Search for the cell housing the specified text and yield its [x, y] center coordinate. 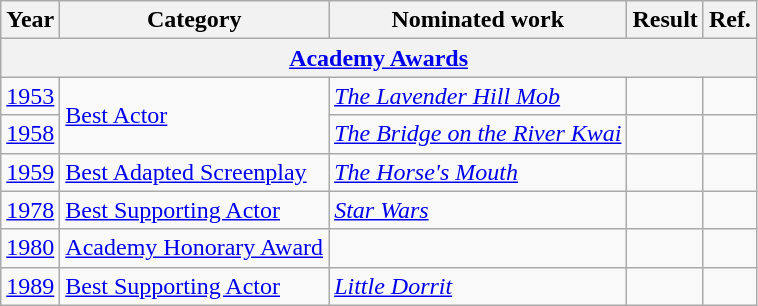
Result [665, 20]
1978 [30, 210]
The Lavender Hill Mob [478, 96]
Ref. [730, 20]
1958 [30, 134]
The Horse's Mouth [478, 172]
Best Actor [194, 115]
1953 [30, 96]
The Bridge on the River Kwai [478, 134]
Academy Honorary Award [194, 248]
1980 [30, 248]
1989 [30, 286]
Little Dorrit [478, 286]
Nominated work [478, 20]
Category [194, 20]
Best Adapted Screenplay [194, 172]
Star Wars [478, 210]
Academy Awards [379, 58]
Year [30, 20]
1959 [30, 172]
